Return the [X, Y] coordinate for the center point of the cell that contains the specified text.  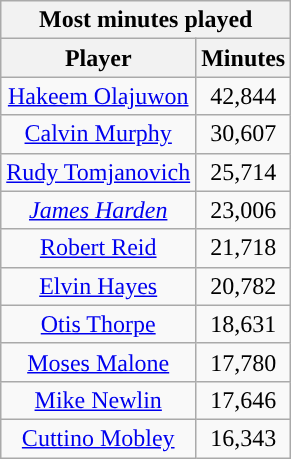
30,607 [244, 134]
16,343 [244, 438]
Moses Malone [98, 362]
18,631 [244, 324]
Cuttino Mobley [98, 438]
21,718 [244, 248]
Elvin Hayes [98, 286]
20,782 [244, 286]
Otis Thorpe [98, 324]
Rudy Tomjanovich [98, 172]
Most minutes played [146, 20]
23,006 [244, 210]
Calvin Murphy [98, 134]
James Harden [98, 210]
Player [98, 58]
25,714 [244, 172]
17,780 [244, 362]
42,844 [244, 96]
Hakeem Olajuwon [98, 96]
Robert Reid [98, 248]
Minutes [244, 58]
17,646 [244, 400]
Mike Newlin [98, 400]
